Search for the cell housing the specified text and yield its (x, y) center coordinate. 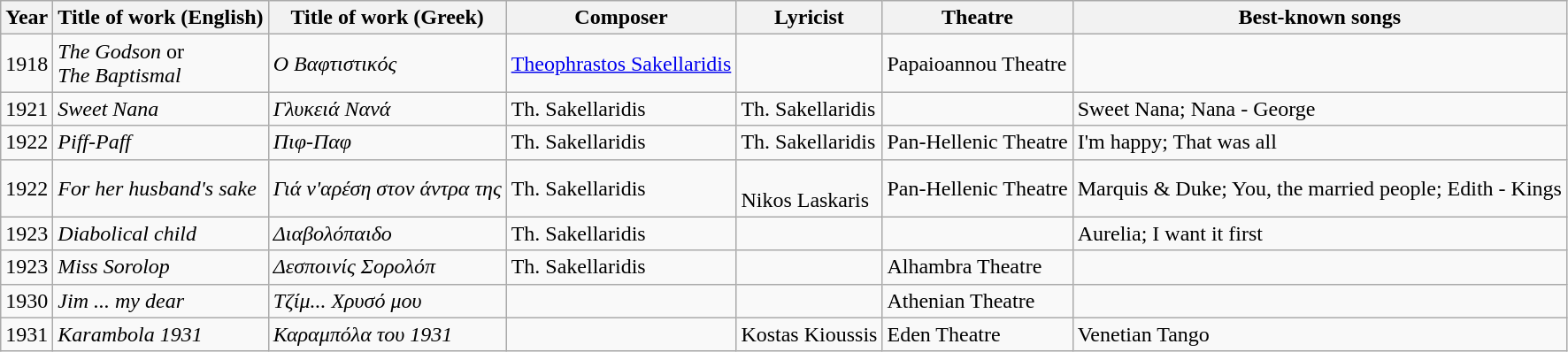
I'm happy; That was all (1319, 142)
Kostas Kioussis (809, 334)
Διαβολόπαιδο (388, 233)
Papaioannou Theatre (977, 64)
Eden Theatre (977, 334)
Γιά ν'αρέση στον άντρα της (388, 187)
1931 (27, 334)
Καραμπόλα του 1931 (388, 334)
Lyricist (809, 18)
Τζίμ... Χρυσό μου (388, 301)
Athenian Theatre (977, 301)
Piff-Paff (161, 142)
Γλυκειά Νανά (388, 109)
Title of work (English) (161, 18)
Year (27, 18)
Alhambra Theatre (977, 267)
1930 (27, 301)
Theophrastos Sakellaridis (621, 64)
Marquis & Duke; You, the married people; Edith - Kings (1319, 187)
Karambola 1931 (161, 334)
Title of work (Greek) (388, 18)
Jim ... my dear (161, 301)
1918 (27, 64)
Diabolical child (161, 233)
Venetian Tango (1319, 334)
Nikos Laskaris (809, 187)
The Godson or The Baptismal (161, 64)
Miss Sorolop (161, 267)
Ο Βαφτιστικός (388, 64)
Composer (621, 18)
1921 (27, 109)
Theatre (977, 18)
Sweet Nana; Nana - George (1319, 109)
Δεσποινίς Σορολόπ (388, 267)
Πιφ-Παφ (388, 142)
Sweet Nana (161, 109)
Aurelia; I want it first (1319, 233)
For her husband's sake (161, 187)
Best-known songs (1319, 18)
